Identify which cell holds the provided text, then report its (x, y) central coordinate. 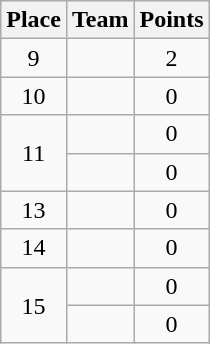
Team (100, 20)
10 (34, 96)
14 (34, 248)
9 (34, 58)
11 (34, 153)
Place (34, 20)
2 (172, 58)
13 (34, 210)
Points (172, 20)
15 (34, 305)
